From the cell containing the given text, extract its center point as [x, y] coordinate. 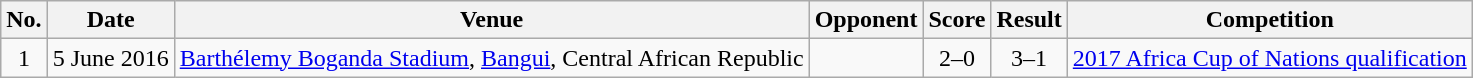
Opponent [866, 20]
1 [24, 58]
3–1 [1029, 58]
2017 Africa Cup of Nations qualification [1270, 58]
Venue [492, 20]
Score [957, 20]
Result [1029, 20]
No. [24, 20]
Barthélemy Boganda Stadium, Bangui, Central African Republic [492, 58]
5 June 2016 [110, 58]
Date [110, 20]
2–0 [957, 58]
Competition [1270, 20]
